Capture the cell that displays the provided text and extract its [X, Y] central coordinate. 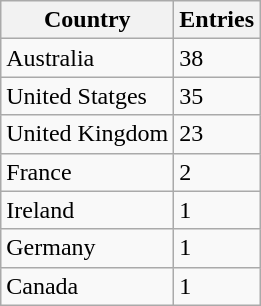
United Kingdom [88, 134]
38 [217, 58]
Canada [88, 286]
United Statges [88, 96]
Entries [217, 20]
Ireland [88, 210]
France [88, 172]
Country [88, 20]
2 [217, 172]
Germany [88, 248]
Australia [88, 58]
35 [217, 96]
23 [217, 134]
